Extract the [X, Y] coordinate from the center of the cell holding the provided text.  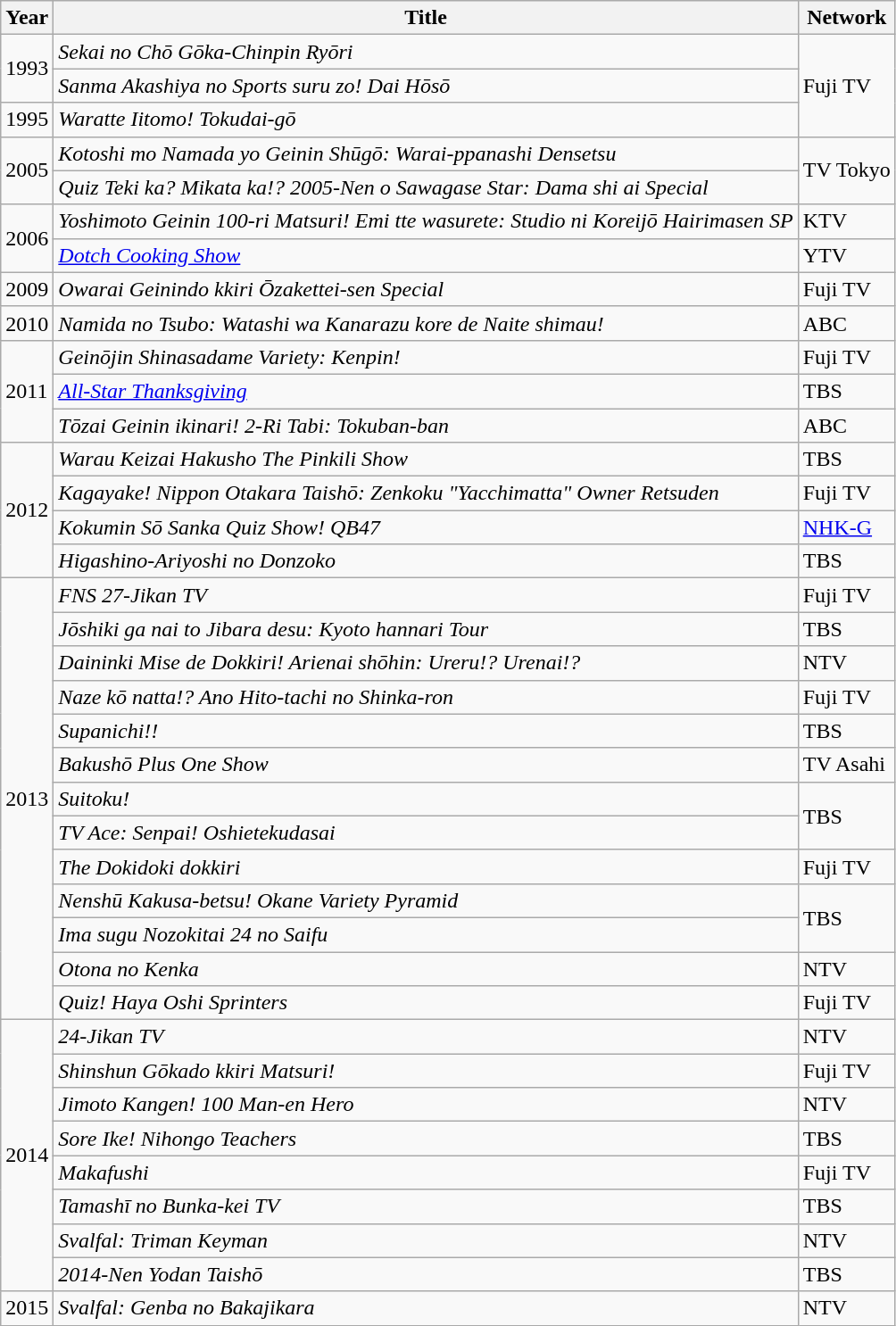
Jōshiki ga nai to Jibara desu: Kyoto hannari Tour [426, 629]
Kotoshi mo Namada yo Geinin Shūgō: Warai-ppanashi Densetsu [426, 153]
24-Jikan TV [426, 1037]
Bakushō Plus One Show [426, 765]
Naze kō natta!? Ano Hito-tachi no Shinka-ron [426, 697]
TV Asahi [846, 765]
The Dokidoki dokkiri [426, 866]
Yoshimoto Geinin 100-ri Matsuri! Emi tte wasurete: Studio ni Koreijō Hairimasen SP [426, 221]
Supanichi!! [426, 731]
All-Star Thanksgiving [426, 391]
Nenshū Kakusa-betsu! Okane Variety Pyramid [426, 900]
Sanma Akashiya no Sports suru zo! Dai Hōsō [426, 86]
NHK-G [846, 527]
Title [426, 18]
Tōzai Geinin ikinari! 2-Ri Tabi: Tokuban-ban [426, 426]
2006 [27, 238]
2014-Nen Yodan Taishō [426, 1274]
Higashino-Ariyoshi no Donzoko [426, 561]
TV Ace: Senpai! Oshietekudasai [426, 833]
Namida no Tsubo: Watashi wa Kanarazu kore de Naite shimau! [426, 323]
2009 [27, 289]
Jimoto Kangen! 100 Man-en Hero [426, 1105]
Owarai Geinindo kkiri Ōzakettei-sen Special [426, 289]
Quiz Teki ka? Mikata ka!? 2005-Nen o Sawagase Star: Dama shi ai Special [426, 187]
Network [846, 18]
1995 [27, 120]
KTV [846, 221]
Tamashī no Bunka-kei TV [426, 1206]
Kagayake! Nippon Otakara Taishō: Zenkoku "Yacchimatta" Owner Retsuden [426, 493]
Ima sugu Nozokitai 24 no Saifu [426, 934]
YTV [846, 255]
2013 [27, 800]
2011 [27, 391]
FNS 27-Jikan TV [426, 595]
Dotch Cooking Show [426, 255]
Warau Keizai Hakusho The Pinkili Show [426, 460]
Otona no Kenka [426, 968]
2012 [27, 510]
Waratte Iitomo! Tokudai-gō [426, 120]
Shinshun Gōkado kkiri Matsuri! [426, 1071]
Sekai no Chō Gōka-Chinpin Ryōri [426, 52]
Year [27, 18]
Daininki Mise de Dokkiri! Arienai shōhin: Ureru!? Urenai!? [426, 663]
1993 [27, 69]
Quiz! Haya Oshi Sprinters [426, 1003]
2015 [27, 1308]
2014 [27, 1156]
2005 [27, 170]
2010 [27, 323]
Svalfal: Genba no Bakajikara [426, 1308]
TV Tokyo [846, 170]
Makafushi [426, 1173]
Suitoku! [426, 799]
Geinōjin Shinasadame Variety: Kenpin! [426, 357]
Sore Ike! Nihongo Teachers [426, 1139]
Svalfal: Triman Keyman [426, 1240]
Kokumin Sō Sanka Quiz Show! QB47 [426, 527]
